Find where the given text appears and provide that cell's center as [x, y] coordinate. 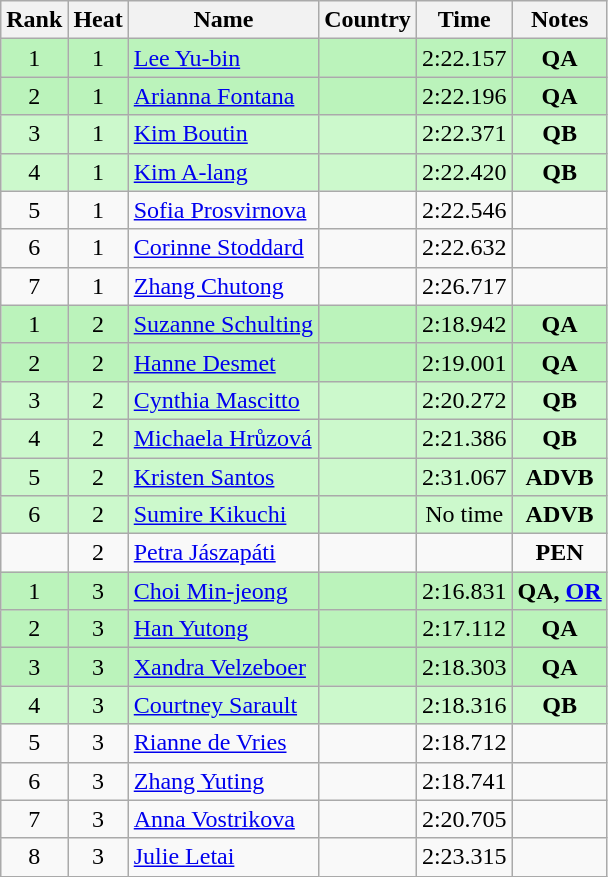
2:18.741 [464, 781]
Xandra Velzeboer [223, 667]
Rianne de Vries [223, 743]
Time [464, 20]
Kim A-lang [223, 172]
PEN [560, 553]
2:18.316 [464, 705]
2:22.371 [464, 134]
Zhang Chutong [223, 286]
Arianna Fontana [223, 96]
Country [368, 20]
Petra Jászapáti [223, 553]
2:16.831 [464, 591]
2:18.942 [464, 324]
2:22.632 [464, 248]
Heat [98, 20]
2:19.001 [464, 362]
2:21.386 [464, 438]
Rank [34, 20]
2:18.712 [464, 743]
Suzanne Schulting [223, 324]
Anna Vostrikova [223, 819]
2:31.067 [464, 477]
Choi Min-jeong [223, 591]
2:23.315 [464, 857]
8 [34, 857]
Lee Yu-bin [223, 58]
QA, OR [560, 591]
2:18.303 [464, 667]
2:17.112 [464, 629]
2:22.157 [464, 58]
Name [223, 20]
2:22.196 [464, 96]
Sofia Prosvirnova [223, 210]
Han Yutong [223, 629]
Notes [560, 20]
2:20.272 [464, 400]
2:22.420 [464, 172]
No time [464, 515]
Corinne Stoddard [223, 248]
Julie Letai [223, 857]
Cynthia Mascitto [223, 400]
2:22.546 [464, 210]
2:26.717 [464, 286]
Courtney Sarault [223, 705]
Zhang Yuting [223, 781]
Michaela Hrůzová [223, 438]
Kim Boutin [223, 134]
Kristen Santos [223, 477]
2:20.705 [464, 819]
Sumire Kikuchi [223, 515]
Hanne Desmet [223, 362]
